Scan for the cell matching the given text and deliver its (x, y) coordinate at center. 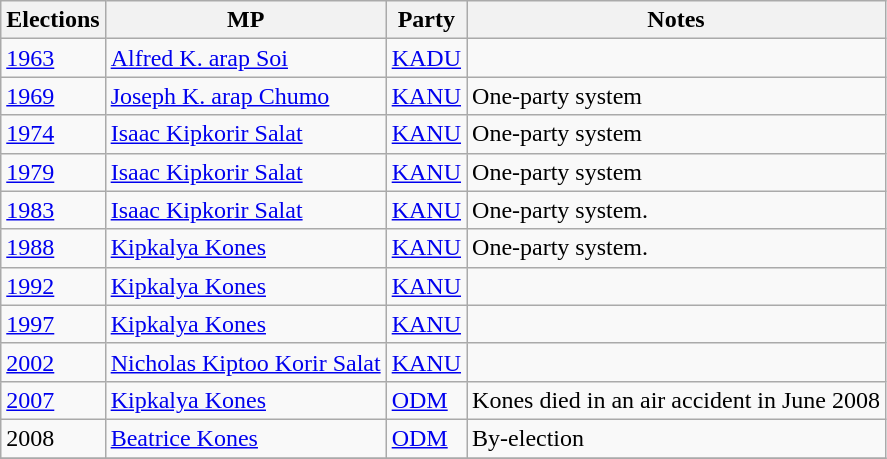
1983 (53, 210)
2002 (53, 362)
By-election (676, 438)
Beatrice Kones (246, 438)
1963 (53, 58)
1974 (53, 134)
Alfred K. arap Soi (246, 58)
KADU (426, 58)
1979 (53, 172)
Elections (53, 20)
Notes (676, 20)
1992 (53, 286)
2008 (53, 438)
Joseph K. arap Chumo (246, 96)
1997 (53, 324)
MP (246, 20)
Nicholas Kiptoo Korir Salat (246, 362)
Kones died in an air accident in June 2008 (676, 400)
1988 (53, 248)
1969 (53, 96)
2007 (53, 400)
Party (426, 20)
